Return (x, y) of the center of cell containing provided text 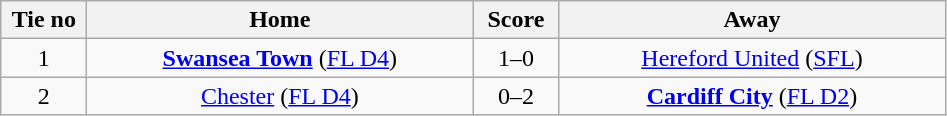
0–2 (516, 96)
Away (752, 20)
Score (516, 20)
Home (280, 20)
2 (44, 96)
Chester (FL D4) (280, 96)
1–0 (516, 58)
Tie no (44, 20)
Hereford United (SFL) (752, 58)
1 (44, 58)
Swansea Town (FL D4) (280, 58)
Cardiff City (FL D2) (752, 96)
